For the text-containing cell, return its midpoint in [X, Y] coordinate format. 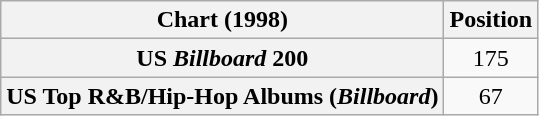
Position [491, 20]
US Top R&B/Hip-Hop Albums (Billboard) [222, 96]
175 [491, 58]
67 [491, 96]
US Billboard 200 [222, 58]
Chart (1998) [222, 20]
